Locate the cell with the specified text and output its [X, Y] center coordinate. 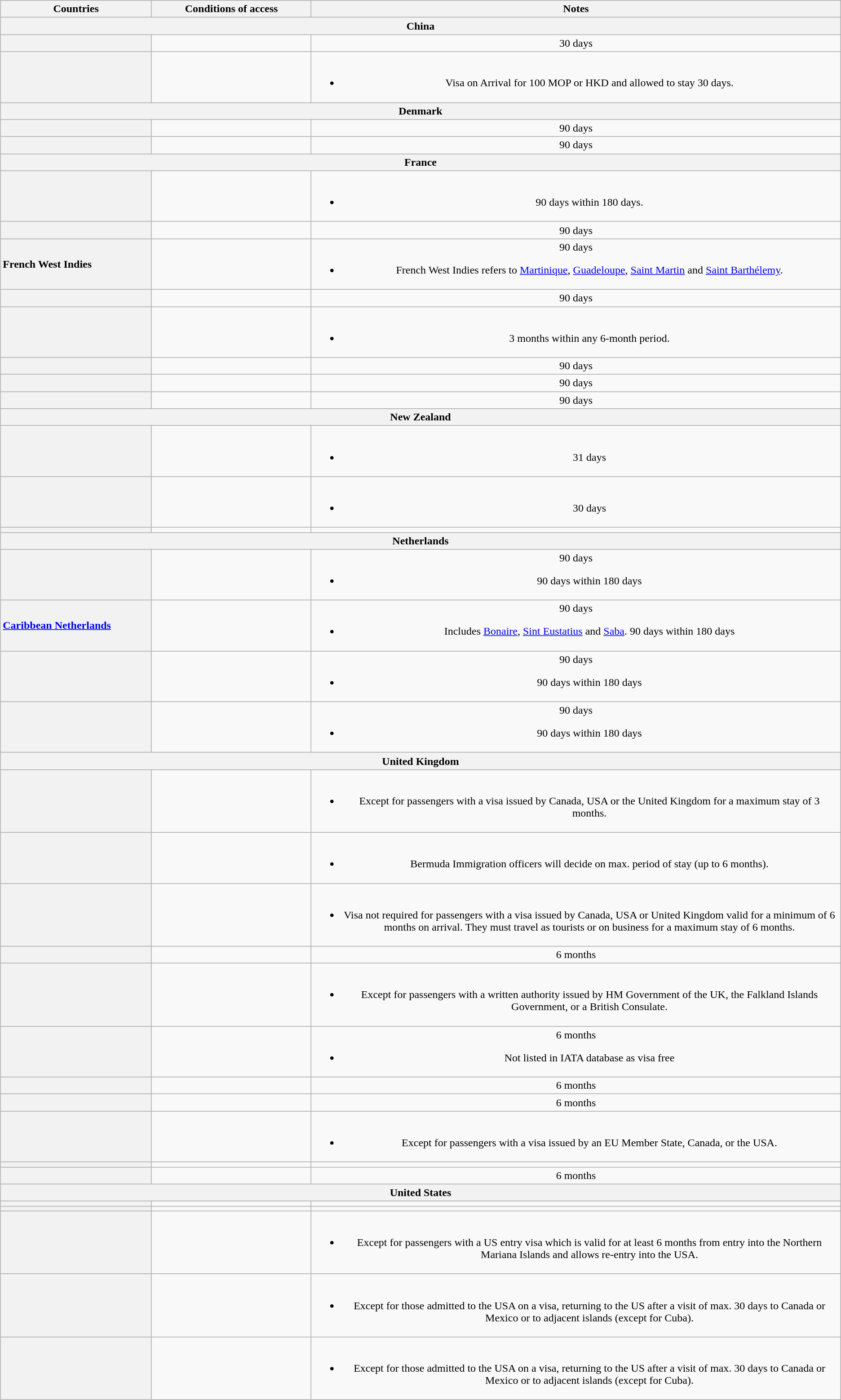
Except for passengers with a written authority issued by HM Government of the UK, the Falkland Islands Government, or a British Consulate. [576, 995]
Notes [576, 9]
Visa on Arrival for 100 MOP or HKD and allowed to stay 30 days. [576, 77]
France [420, 162]
China [420, 26]
Denmark [420, 111]
Except for passengers with a visa issued by an EU Member State, Canada, or the USA. [576, 1136]
90 days within 180 days. [576, 196]
French West Indies [76, 264]
Netherlands [420, 541]
6 monthsNot listed in IATA database as visa free [576, 1052]
United States [420, 1192]
31 days [576, 451]
3 months within any 6-month period. [576, 331]
Except for passengers with a visa issued by Canada, USA or the United Kingdom for a maximum stay of 3 months. [576, 801]
Conditions of access [231, 9]
United Kingdom [420, 761]
90 daysFrench West Indies refers to Martinique, Guadeloupe, Saint Martin and Saint Barthélemy. [576, 264]
90 daysIncludes Bonaire, Sint Eustatius and Saba. 90 days within 180 days [576, 625]
Countries [76, 9]
Caribbean Netherlands [76, 625]
Bermuda Immigration officers will decide on max. period of stay (up to 6 months). [576, 858]
New Zealand [420, 417]
